Provide the [X, Y] coordinate of the cell's center where the given text is located.  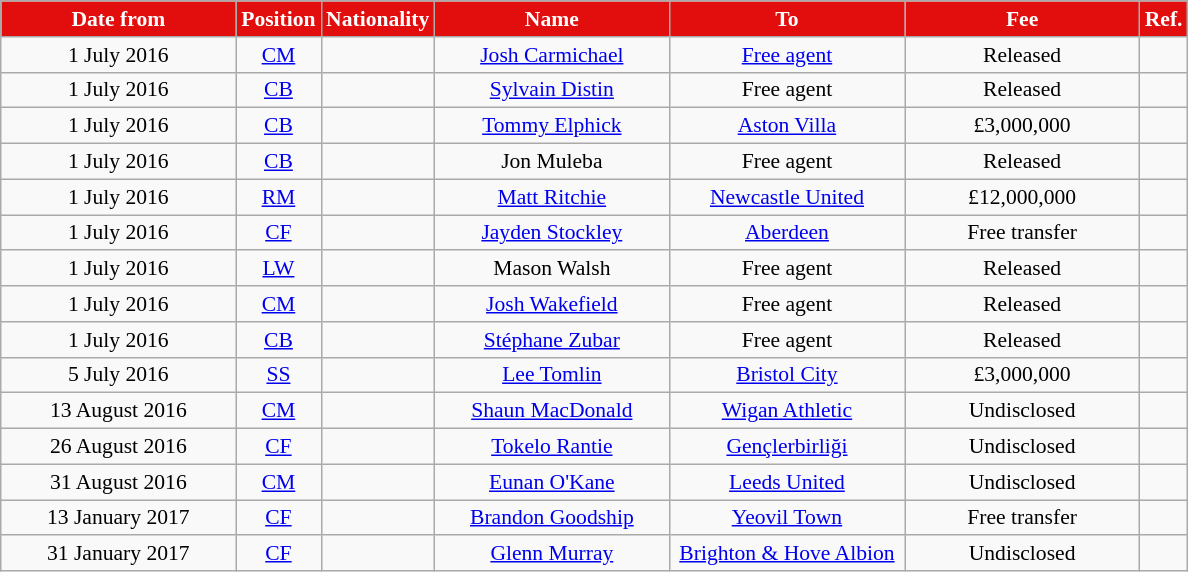
Nationality [378, 19]
5 July 2016 [118, 375]
Gençlerbirliği [786, 447]
Name [552, 19]
Eunan O'Kane [552, 482]
Mason Walsh [552, 269]
Bristol City [786, 375]
RM [278, 197]
26 August 2016 [118, 447]
Josh Wakefield [552, 304]
Stéphane Zubar [552, 340]
Josh Carmichael [552, 55]
Position [278, 19]
Tokelo Rantie [552, 447]
13 August 2016 [118, 411]
Ref. [1164, 19]
Tommy Elphick [552, 126]
13 January 2017 [118, 518]
SS [278, 375]
Aberdeen [786, 233]
Matt Ritchie [552, 197]
Brighton & Hove Albion [786, 554]
31 August 2016 [118, 482]
Jon Muleba [552, 162]
Jayden Stockley [552, 233]
Leeds United [786, 482]
LW [278, 269]
Lee Tomlin [552, 375]
£12,000,000 [1022, 197]
Date from [118, 19]
Glenn Murray [552, 554]
To [786, 19]
31 January 2017 [118, 554]
Brandon Goodship [552, 518]
Aston Villa [786, 126]
Yeovil Town [786, 518]
Fee [1022, 19]
Newcastle United [786, 197]
Shaun MacDonald [552, 411]
Wigan Athletic [786, 411]
Sylvain Distin [552, 90]
